Return the (X, Y) coordinate for the center point of the cell that contains the specified text.  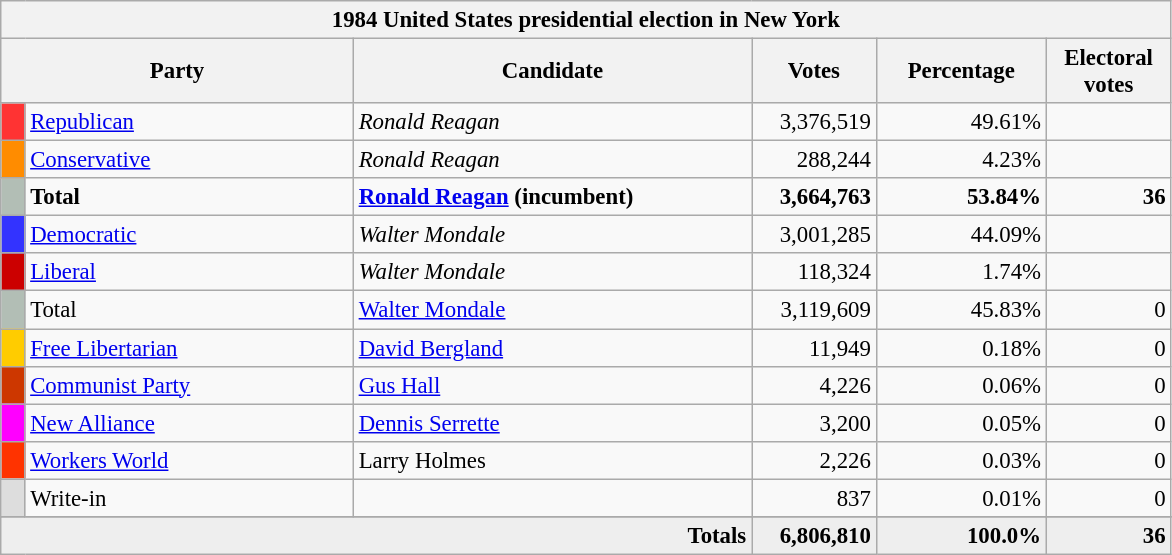
2,226 (814, 460)
0.06% (961, 385)
Party (178, 72)
Electoral votes (1108, 72)
0.18% (961, 348)
3,119,609 (814, 310)
David Bergland (552, 348)
45.83% (961, 310)
Ronald Reagan (incumbent) (552, 197)
Conservative (189, 160)
3,376,519 (814, 122)
Workers World (189, 460)
118,324 (814, 273)
Democratic (189, 235)
Percentage (961, 72)
Communist Party (189, 385)
Votes (814, 72)
0.05% (961, 423)
11,949 (814, 348)
Gus Hall (552, 385)
0.01% (961, 498)
44.09% (961, 235)
4,226 (814, 385)
6,806,810 (814, 536)
0.03% (961, 460)
288,244 (814, 160)
New Alliance (189, 423)
3,200 (814, 423)
Totals (376, 536)
100.0% (961, 536)
Liberal (189, 273)
1.74% (961, 273)
4.23% (961, 160)
3,001,285 (814, 235)
Candidate (552, 72)
Free Libertarian (189, 348)
837 (814, 498)
Write-in (189, 498)
53.84% (961, 197)
Larry Holmes (552, 460)
Dennis Serrette (552, 423)
3,664,763 (814, 197)
Republican (189, 122)
1984 United States presidential election in New York (586, 20)
49.61% (961, 122)
